Locate the cell with the specified text and output its (x, y) center coordinate. 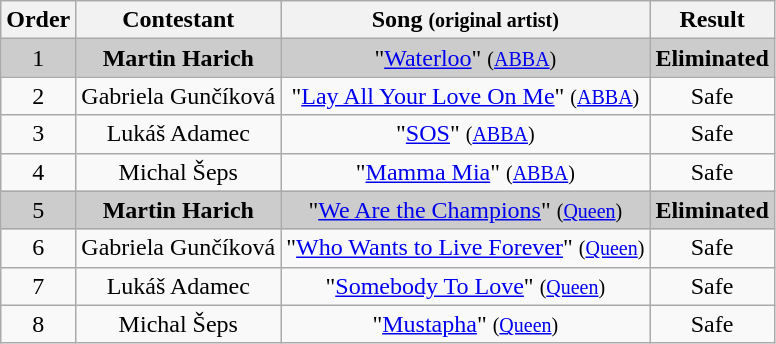
"Who Wants to Live Forever" (Queen) (466, 248)
3 (38, 134)
"Mamma Mia" (ABBA) (466, 172)
"SOS" (ABBA) (466, 134)
4 (38, 172)
"Somebody To Love" (Queen) (466, 286)
"Mustapha" (Queen) (466, 324)
5 (38, 210)
8 (38, 324)
Result (712, 20)
6 (38, 248)
"Lay All Your Love On Me" (ABBA) (466, 96)
2 (38, 96)
7 (38, 286)
Song (original artist) (466, 20)
"We Are the Champions" (Queen) (466, 210)
Order (38, 20)
"Waterloo" (ABBA) (466, 58)
1 (38, 58)
Contestant (178, 20)
